From the cell containing the given text, extract its center point as [x, y] coordinate. 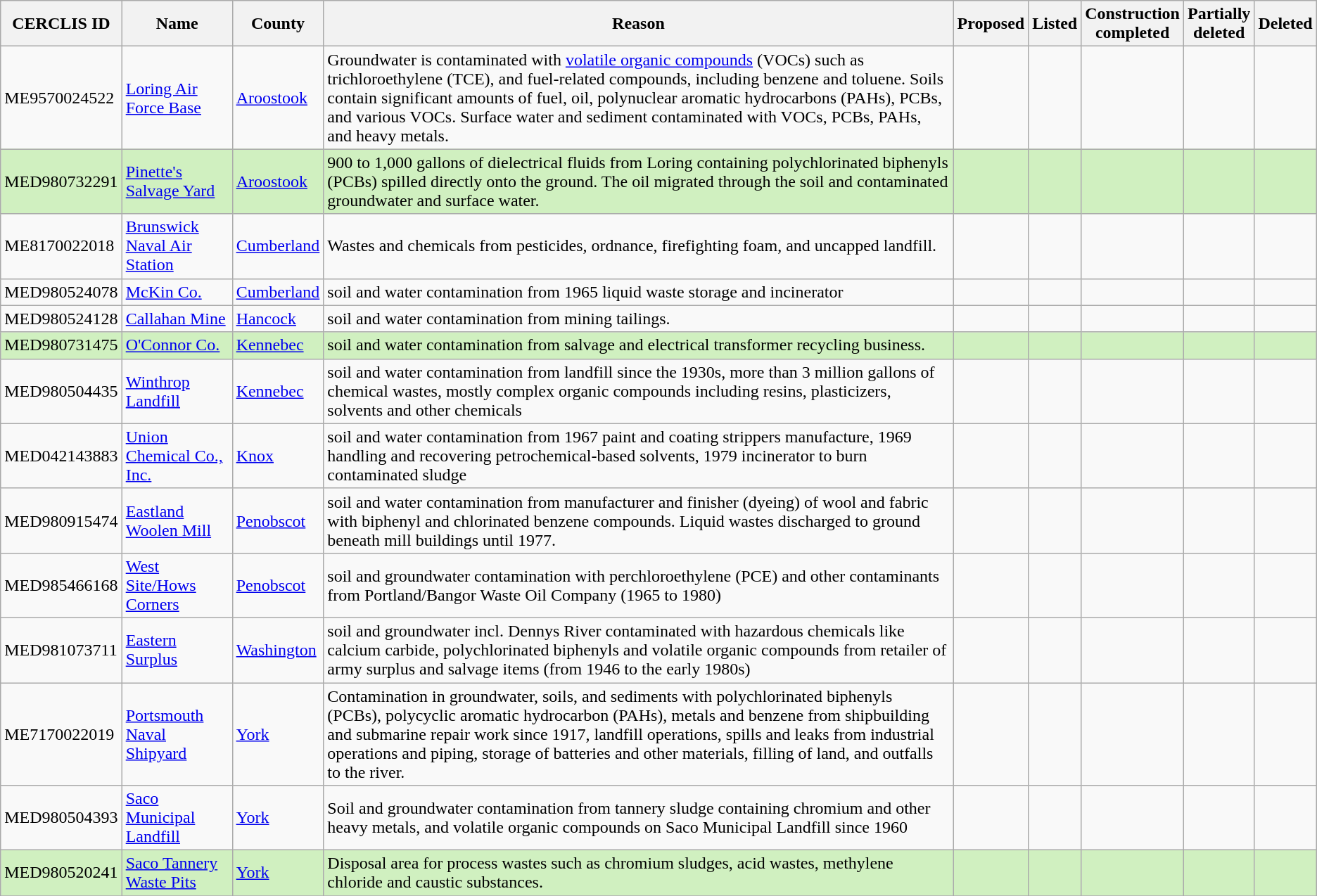
MED985466168 [61, 585]
Partiallydeleted [1219, 24]
Saco Municipal Landfill [177, 818]
ME9570024522 [61, 98]
O'Connor Co. [177, 345]
West Site/Hows Corners [177, 585]
soil and water contamination from salvage and electrical transformer recycling business. [639, 345]
Deleted [1285, 24]
Constructioncompleted [1133, 24]
soil and water contamination from 1965 liquid waste storage and incinerator [639, 292]
Reason [639, 24]
Knox [278, 456]
MED980520241 [61, 873]
MED980524078 [61, 292]
Portsmouth Naval Shipyard [177, 734]
Eastland Woolen Mill [177, 520]
McKin Co. [177, 292]
MED980504393 [61, 818]
ME7170022019 [61, 734]
MED981073711 [61, 650]
MED980915474 [61, 520]
Washington [278, 650]
MED980731475 [61, 345]
Union Chemical Co., Inc. [177, 456]
Wastes and chemicals from pesticides, ordnance, firefighting foam, and uncapped landfill. [639, 246]
soil and water contamination from mining tailings. [639, 319]
Eastern Surplus [177, 650]
Disposal area for process wastes such as chromium sludges, acid wastes, methylene chloride and caustic substances. [639, 873]
Pinette's Salvage Yard [177, 181]
soil and groundwater contamination with perchloroethylene (PCE) and other contaminants from Portland/Bangor Waste Oil Company (1965 to 1980) [639, 585]
Brunswick Naval Air Station [177, 246]
ME8170022018 [61, 246]
MED980524128 [61, 319]
Callahan Mine [177, 319]
Name [177, 24]
Hancock [278, 319]
CERCLIS ID [61, 24]
Listed [1055, 24]
Winthrop Landfill [177, 391]
Proposed [991, 24]
MED980504435 [61, 391]
MED980732291 [61, 181]
MED042143883 [61, 456]
Saco Tannery Waste Pits [177, 873]
County [278, 24]
Loring Air Force Base [177, 98]
